Identify which cell holds the provided text, then report its [x, y] central coordinate. 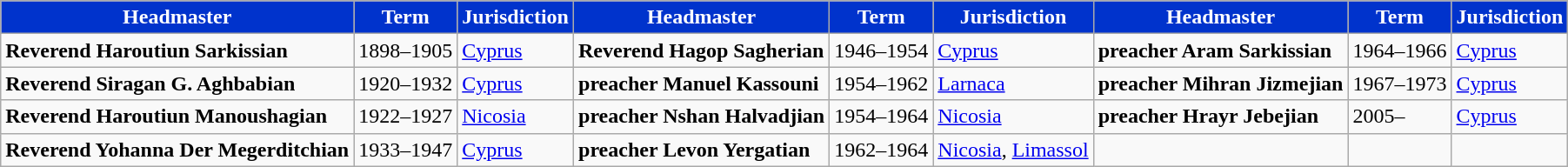
Reverend Haroutiun Manoushagian [177, 117]
1898–1905 [405, 50]
preacher Levon Yergatian [702, 150]
1954–1962 [882, 83]
preacher Aram Sarkissian [1221, 50]
1922–1927 [405, 117]
1954–1964 [882, 117]
1920–1932 [405, 83]
Reverend Siragan G. Aghbabian [177, 83]
Reverend Haroutiun Sarkissian [177, 50]
2005– [1400, 117]
preacher Mihran Jizmejian [1221, 83]
preacher Nshan Halvadjian [702, 117]
preacher Manuel Kassouni [702, 83]
1962–1964 [882, 150]
1964–1966 [1400, 50]
Reverend Hagop Sagherian [702, 50]
Nicosia, Limassol [1013, 150]
1967–1973 [1400, 83]
1933–1947 [405, 150]
1946–1954 [882, 50]
Reverend Yohanna Der Megerditchian [177, 150]
preacher Hrayr Jebejian [1221, 117]
Larnaca [1013, 83]
